Extract the (x, y) coordinate from the center of the cell holding the provided text.  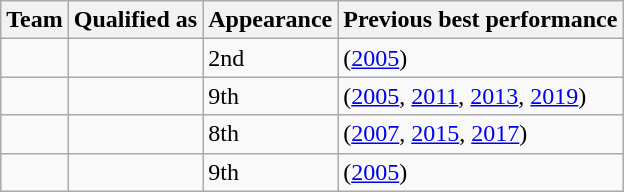
(2007, 2015, 2017) (480, 134)
2nd (270, 58)
Appearance (270, 20)
Qualified as (135, 20)
Previous best performance (480, 20)
(2005, 2011, 2013, 2019) (480, 96)
Team (35, 20)
8th (270, 134)
